Scan for the cell matching the given text and deliver its (x, y) coordinate at center. 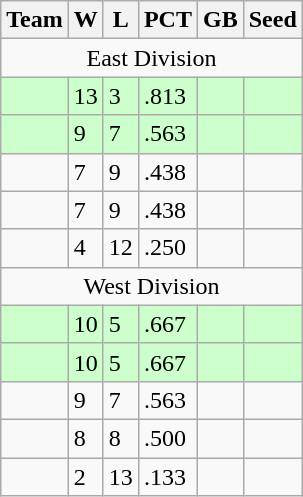
West Division (152, 286)
Seed (272, 20)
4 (86, 248)
Team (35, 20)
W (86, 20)
.813 (168, 96)
12 (120, 248)
GB (220, 20)
.133 (168, 477)
PCT (168, 20)
.500 (168, 438)
East Division (152, 58)
.250 (168, 248)
L (120, 20)
3 (120, 96)
2 (86, 477)
